Scan for the cell matching the given text and deliver its (x, y) coordinate at center. 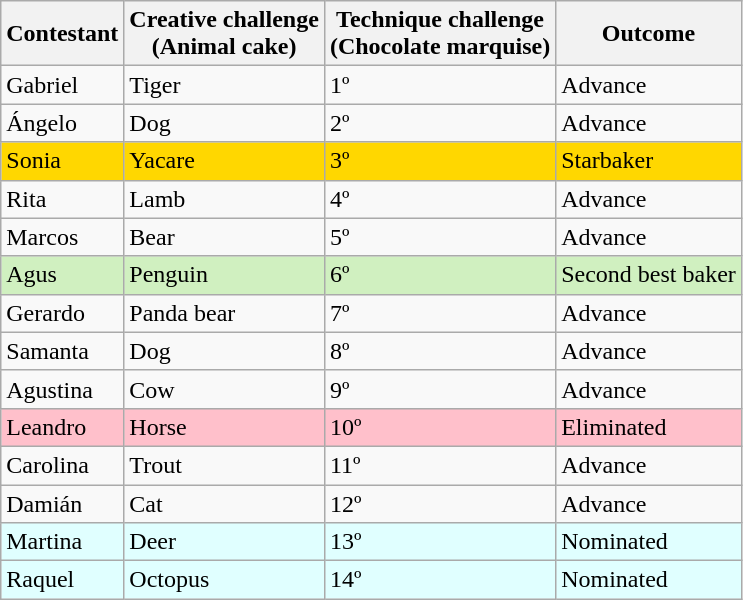
Samanta (62, 351)
10º (440, 427)
Technique challenge(Chocolate marquise) (440, 34)
Penguin (224, 275)
9º (440, 389)
Lamb (224, 199)
Agustina (62, 389)
Marcos (62, 237)
Second best baker (649, 275)
Ángelo (62, 123)
Rita (62, 199)
6º (440, 275)
8º (440, 351)
Raquel (62, 580)
Cat (224, 503)
Octopus (224, 580)
Yacare (224, 161)
Leandro (62, 427)
2º (440, 123)
Tiger (224, 85)
Trout (224, 465)
11º (440, 465)
Outcome (649, 34)
Carolina (62, 465)
1º (440, 85)
Deer (224, 542)
Contestant (62, 34)
Eliminated (649, 427)
Cow (224, 389)
13º (440, 542)
14º (440, 580)
12º (440, 503)
Panda bear (224, 313)
3º (440, 161)
Starbaker (649, 161)
7º (440, 313)
Gerardo (62, 313)
Damián (62, 503)
Horse (224, 427)
Bear (224, 237)
Gabriel (62, 85)
Creative challenge(Animal cake) (224, 34)
Martina (62, 542)
Agus (62, 275)
5º (440, 237)
Sonia (62, 161)
4º (440, 199)
